Pinpoint the cell where the given text exists, returning its [x, y] midpoint coordinate. 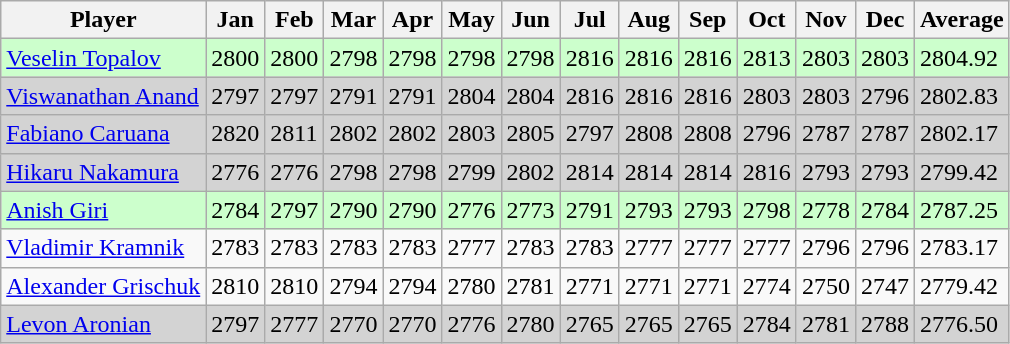
Player [104, 20]
2774 [766, 286]
Oct [766, 20]
Viswanathan Anand [104, 96]
Nov [826, 20]
Feb [294, 20]
2804.92 [962, 58]
May [472, 20]
2802.83 [962, 96]
2776.50 [962, 324]
Apr [412, 20]
Vladimir Kramnik [104, 248]
2802.17 [962, 134]
Dec [884, 20]
2779.42 [962, 286]
2820 [236, 134]
Alexander Grischuk [104, 286]
2778 [826, 210]
2799.42 [962, 172]
2813 [766, 58]
2805 [530, 134]
Mar [354, 20]
2799 [472, 172]
Jan [236, 20]
Fabiano Caruana [104, 134]
2811 [294, 134]
Jun [530, 20]
2788 [884, 324]
2787.25 [962, 210]
Jul [590, 20]
Aug [648, 20]
Anish Giri [104, 210]
Average [962, 20]
2747 [884, 286]
2783.17 [962, 248]
Hikaru Nakamura [104, 172]
2773 [530, 210]
Sep [708, 20]
Veselin Topalov [104, 58]
2750 [826, 286]
Levon Aronian [104, 324]
